Determine the [x, y] coordinate at the center of the cell enclosing the given text.  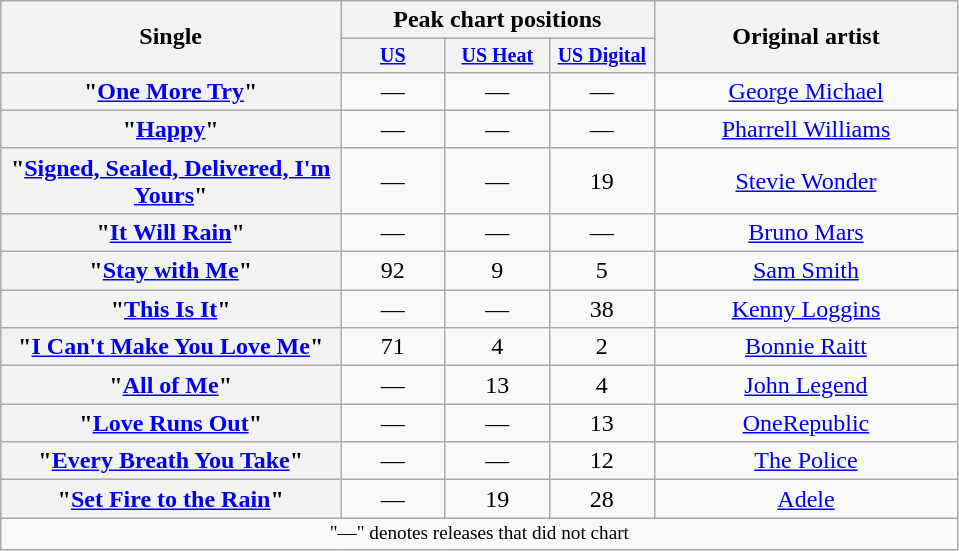
"It Will Rain" [171, 232]
"One More Try" [171, 91]
"Signed, Sealed, Delivered, I'm Yours" [171, 180]
"Stay with Me" [171, 271]
71 [393, 347]
38 [602, 309]
Stevie Wonder [806, 180]
Pharrell Williams [806, 129]
28 [602, 499]
5 [602, 271]
Original artist [806, 37]
Sam Smith [806, 271]
George Michael [806, 91]
US [393, 56]
John Legend [806, 385]
Bonnie Raitt [806, 347]
"Set Fire to the Rain" [171, 499]
12 [602, 461]
"—" denotes releases that did not chart [480, 534]
"I Can't Make You Love Me" [171, 347]
Adele [806, 499]
"Happy" [171, 129]
The Police [806, 461]
92 [393, 271]
2 [602, 347]
US Heat [497, 56]
"Every Breath You Take" [171, 461]
"All of Me" [171, 385]
Bruno Mars [806, 232]
OneRepublic [806, 423]
Peak chart positions [498, 20]
Kenny Loggins [806, 309]
US Digital [602, 56]
"Love Runs Out" [171, 423]
"This Is It" [171, 309]
9 [497, 271]
Single [171, 37]
